Capture the cell that displays the provided text and extract its [x, y] central coordinate. 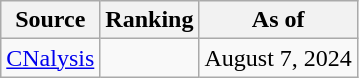
As of [278, 20]
Ranking [150, 20]
August 7, 2024 [278, 58]
Source [50, 20]
CNalysis [50, 58]
